Search for the cell housing the specified text and yield its [X, Y] center coordinate. 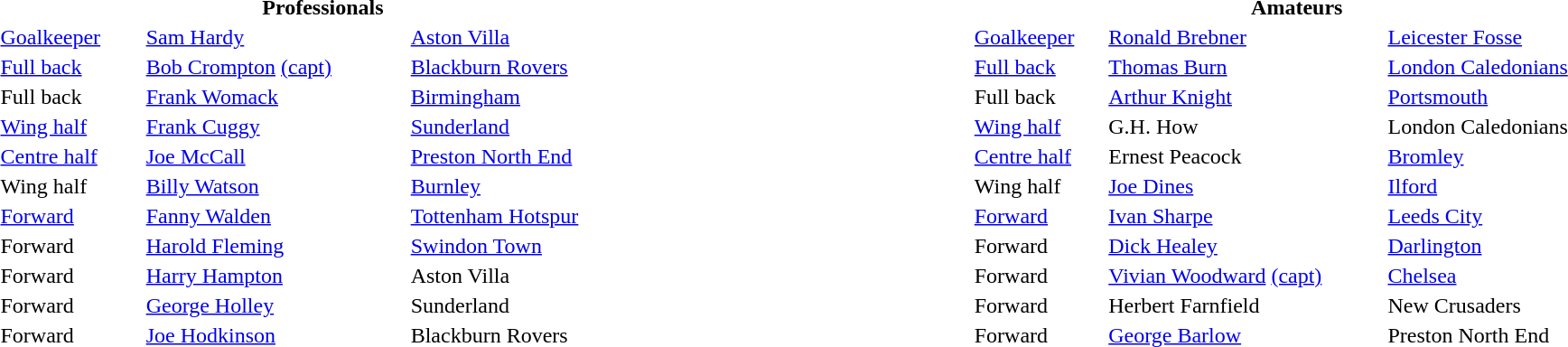
Frank Cuggy [275, 127]
Ivan Sharpe [1246, 216]
Fanny Walden [275, 216]
Billy Watson [275, 186]
Burnley [527, 186]
Ronald Brebner [1246, 37]
Tottenham Hotspur [527, 216]
Harold Fleming [275, 246]
Blackburn Rovers [527, 67]
Sam Hardy [275, 37]
Swindon Town [527, 246]
G.H. How [1246, 127]
Harry Hampton [275, 276]
Frank Womack [275, 97]
Ernest Peacock [1246, 156]
George Holley [275, 305]
Thomas Burn [1246, 67]
Joe McCall [275, 156]
Arthur Knight [1246, 97]
Dick Healey [1246, 246]
Bob Crompton (capt) [275, 67]
Vivian Woodward (capt) [1246, 276]
Joe Dines [1246, 186]
Preston North End [527, 156]
Goalkeeper [1039, 37]
Centre half [1039, 156]
Birmingham [527, 97]
Herbert Farnfield [1246, 305]
